Provide the [x, y] coordinate of the cell's center where the given text is located.  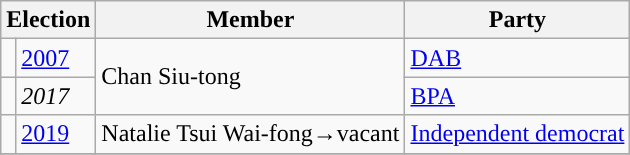
BPA [518, 96]
DAB [518, 58]
2019 [56, 134]
2017 [56, 96]
Natalie Tsui Wai-fong→vacant [250, 134]
Independent democrat [518, 134]
Member [250, 20]
Party [518, 20]
Chan Siu-tong [250, 77]
2007 [56, 58]
Election [48, 20]
